Provide the [x, y] coordinate of the cell's center where the given text is located.  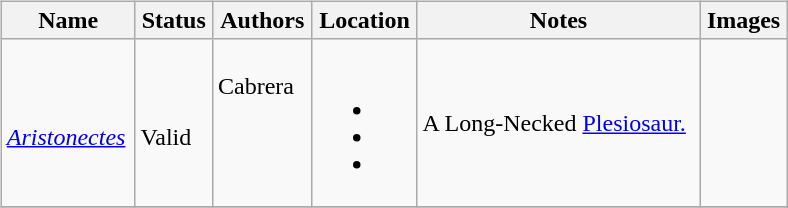
Location [364, 20]
Notes [558, 20]
Valid [174, 122]
Status [174, 20]
Name [68, 20]
Authors [262, 20]
A Long-Necked Plesiosaur. [558, 122]
Images [744, 20]
Cabrera [256, 122]
Aristonectes [68, 122]
